Detect which cell encompasses the target text, then output its [x, y] center coordinate. 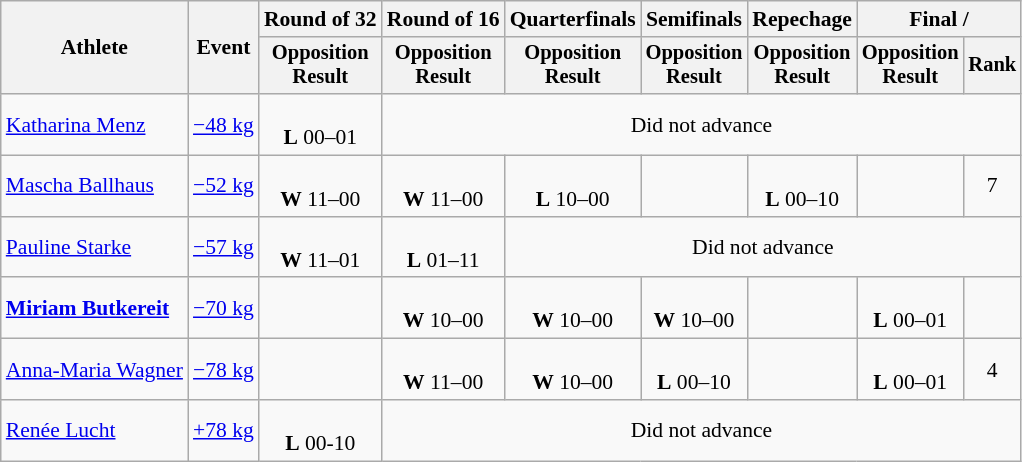
Renée Lucht [94, 430]
L 00-10 [320, 430]
Anna-Maria Wagner [94, 370]
Mascha Ballhaus [94, 186]
Quarterfinals [573, 19]
Athlete [94, 48]
Event [224, 48]
L 10–00 [573, 186]
Repechage [802, 19]
Pauline Starke [94, 248]
−57 kg [224, 248]
Katharina Menz [94, 124]
W 11–01 [320, 248]
Miriam Butkereit [94, 308]
+78 kg [224, 430]
L 01–11 [444, 248]
Round of 32 [320, 19]
−52 kg [224, 186]
−48 kg [224, 124]
−78 kg [224, 370]
Rank [992, 66]
Final / [939, 19]
−70 kg [224, 308]
Round of 16 [444, 19]
4 [992, 370]
7 [992, 186]
Semifinals [694, 19]
